Find where the given text appears and provide that cell's center as (x, y) coordinate. 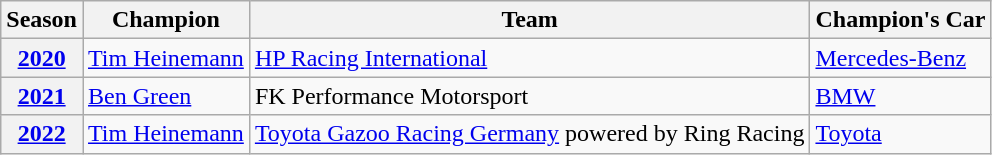
HP Racing International (530, 58)
Mercedes-Benz (900, 58)
BMW (900, 96)
Toyota (900, 134)
Ben Green (166, 96)
2022 (42, 134)
Toyota Gazoo Racing Germany powered by Ring Racing (530, 134)
FK Performance Motorsport (530, 96)
Champion's Car (900, 20)
Champion (166, 20)
2020 (42, 58)
Season (42, 20)
Team (530, 20)
2021 (42, 96)
